Provide the [X, Y] coordinate of the cell's center where the given text is located.  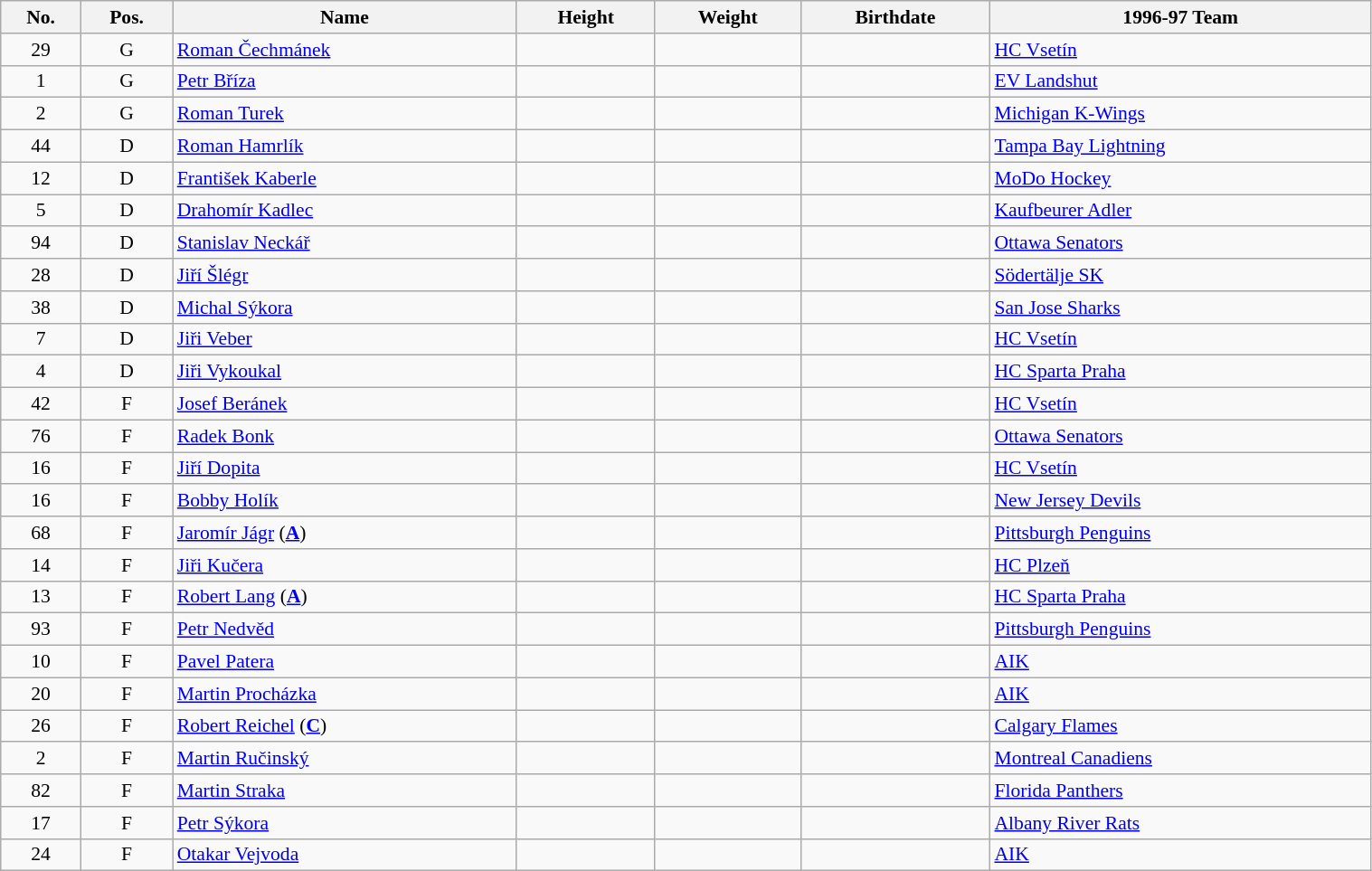
Roman Čechmánek [345, 50]
EV Landshut [1180, 81]
Martin Ručinský [345, 759]
Radek Bonk [345, 436]
Weight [727, 17]
Pavel Patera [345, 662]
Otakar Vejvoda [345, 855]
4 [42, 372]
20 [42, 694]
Height [586, 17]
František Kaberle [345, 178]
No. [42, 17]
Montreal Canadiens [1180, 759]
Tampa Bay Lightning [1180, 147]
Calgary Flames [1180, 726]
Petr Sýkora [345, 823]
Birthdate [895, 17]
1 [42, 81]
Roman Turek [345, 114]
44 [42, 147]
Petr Nedvěd [345, 630]
Södertälje SK [1180, 275]
San Jose Sharks [1180, 308]
14 [42, 565]
Petr Bříza [345, 81]
82 [42, 791]
Albany River Rats [1180, 823]
13 [42, 597]
Martin Straka [345, 791]
10 [42, 662]
Martin Procházka [345, 694]
MoDo Hockey [1180, 178]
Michigan K-Wings [1180, 114]
68 [42, 533]
5 [42, 211]
Drahomír Kadlec [345, 211]
Jiří Šlégr [345, 275]
Name [345, 17]
Josef Beránek [345, 404]
Michal Sýkora [345, 308]
Florida Panthers [1180, 791]
Jiři Veber [345, 339]
93 [42, 630]
76 [42, 436]
12 [42, 178]
Robert Lang (A) [345, 597]
38 [42, 308]
42 [42, 404]
29 [42, 50]
Bobby Holík [345, 501]
Jiří Dopita [345, 469]
Pos. [127, 17]
Jaromír Jágr (A) [345, 533]
24 [42, 855]
Robert Reichel (C) [345, 726]
Jiři Vykoukal [345, 372]
26 [42, 726]
17 [42, 823]
New Jersey Devils [1180, 501]
Stanislav Neckář [345, 243]
Kaufbeurer Adler [1180, 211]
7 [42, 339]
1996-97 Team [1180, 17]
HC Plzeň [1180, 565]
Roman Hamrlík [345, 147]
94 [42, 243]
Jiři Kučera [345, 565]
28 [42, 275]
